Return the (X, Y) coordinate for the center point of the cell that contains the specified text.  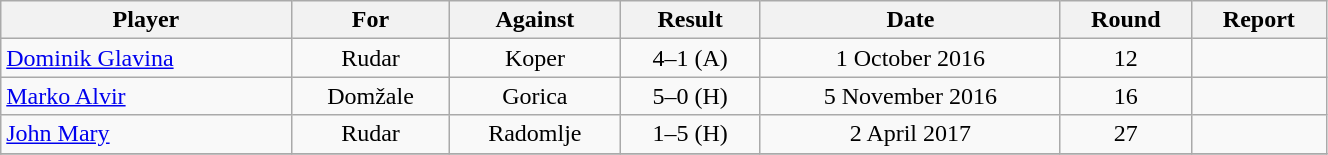
John Mary (146, 134)
Radomlje (535, 134)
Report (1258, 20)
16 (1126, 96)
Result (690, 20)
27 (1126, 134)
For (370, 20)
5–0 (H) (690, 96)
Against (535, 20)
1 October 2016 (910, 58)
Date (910, 20)
5 November 2016 (910, 96)
Dominik Glavina (146, 58)
4–1 (A) (690, 58)
Gorica (535, 96)
Domžale (370, 96)
Koper (535, 58)
12 (1126, 58)
Player (146, 20)
1–5 (H) (690, 134)
Round (1126, 20)
2 April 2017 (910, 134)
Marko Alvir (146, 96)
